Locate the cell with the specified text and output its [X, Y] center coordinate. 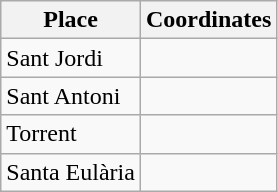
Santa Eulària [71, 172]
Sant Antoni [71, 96]
Torrent [71, 134]
Place [71, 20]
Sant Jordi [71, 58]
Coordinates [208, 20]
